Scan for the cell matching the given text and deliver its (X, Y) coordinate at center. 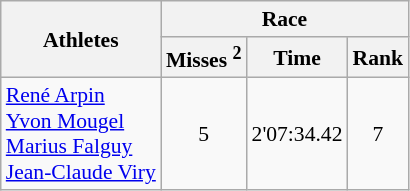
Time (298, 58)
Rank (378, 58)
5 (204, 134)
7 (378, 134)
2'07:34.42 (298, 134)
Athletes (81, 40)
Race (284, 19)
René ArpinYvon MougelMarius FalguyJean-Claude Viry (81, 134)
Misses 2 (204, 58)
